Identify which cell holds the provided text, then report its [X, Y] central coordinate. 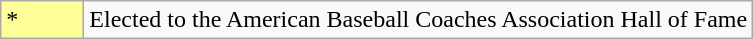
* [42, 20]
Elected to the American Baseball Coaches Association Hall of Fame [418, 20]
